Find where the given text appears and provide that cell's center as (X, Y) coordinate. 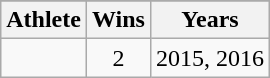
Wins (118, 20)
2015, 2016 (210, 58)
Years (210, 20)
Athlete (44, 20)
2 (118, 58)
